Capture the cell that displays the provided text and extract its [x, y] central coordinate. 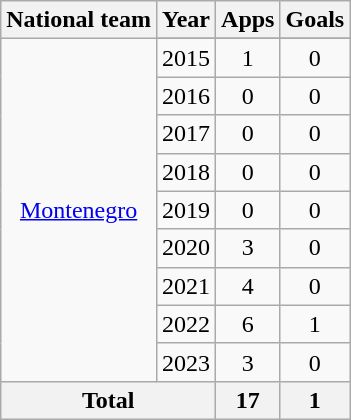
Montenegro [79, 210]
2015 [186, 58]
2021 [186, 286]
Total [108, 400]
17 [248, 400]
2023 [186, 362]
2016 [186, 96]
Year [186, 20]
2022 [186, 324]
2018 [186, 172]
4 [248, 286]
2019 [186, 210]
2020 [186, 248]
6 [248, 324]
Goals [315, 20]
2017 [186, 134]
National team [79, 20]
Apps [248, 20]
